Provide the [X, Y] coordinate of the cell's center where the given text is located.  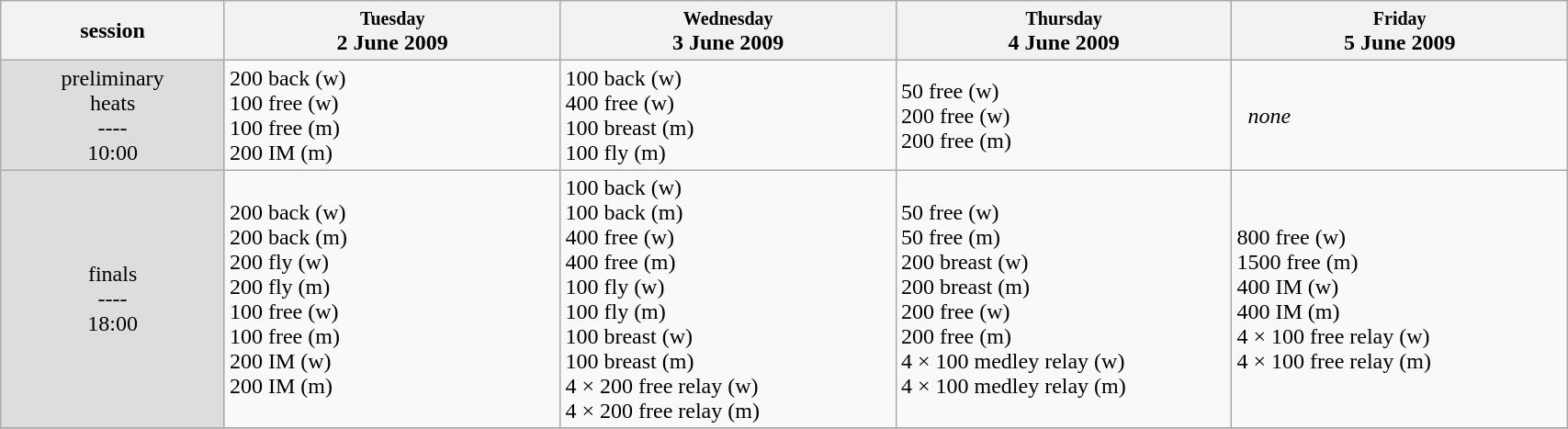
Wednesday 3 June 2009 [728, 31]
session [113, 31]
finals ---- 18:00 [113, 299]
50 free (w) 200 free (w) 200 free (m) [1064, 116]
preliminary heats ---- 10:00 [113, 116]
50 free (w) 50 free (m) 200 breast (w) 200 breast (m) 200 free (w) 200 free (m) 4 × 100 medley relay (w) 4 × 100 medley relay (m) [1064, 299]
Thursday 4 June 2009 [1064, 31]
Tuesday 2 June 2009 [392, 31]
200 back (w) 100 free (w) 100 free (m) 200 IM (m) [392, 116]
100 back (w) 400 free (w) 100 breast (m) 100 fly (m) [728, 116]
none [1400, 116]
Friday 5 June 2009 [1400, 31]
800 free (w) 1500 free (m) 400 IM (w) 400 IM (m) 4 × 100 free relay (w) 4 × 100 free relay (m) [1400, 299]
200 back (w) 200 back (m) 200 fly (w) 200 fly (m) 100 free (w) 100 free (m) 200 IM (w) 200 IM (m) [392, 299]
